Find where the given text appears and provide that cell's center as [x, y] coordinate. 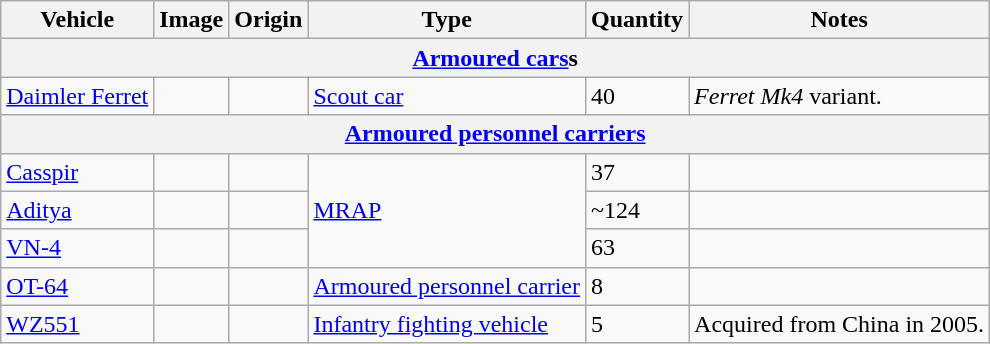
MRAP [447, 210]
Casspir [78, 172]
Armoured personnel carriers [496, 134]
Notes [840, 20]
8 [636, 286]
Infantry fighting vehicle [447, 324]
Daimler Ferret [78, 96]
Origin [268, 20]
Type [447, 20]
Armoured personnel carrier [447, 286]
~124 [636, 210]
Scout car [447, 96]
37 [636, 172]
Armoured carss [496, 58]
Ferret Mk4 variant. [840, 96]
Image [192, 20]
Vehicle [78, 20]
40 [636, 96]
OT-64 [78, 286]
WZ551 [78, 324]
Aditya [78, 210]
Quantity [636, 20]
63 [636, 248]
Acquired from China in 2005. [840, 324]
5 [636, 324]
VN-4 [78, 248]
